Identify which cell holds the provided text, then report its [x, y] central coordinate. 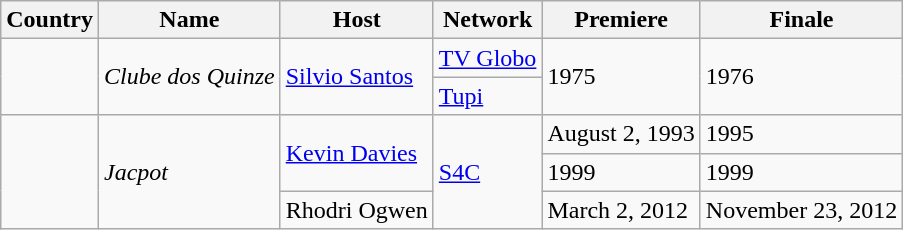
August 2, 1993 [621, 134]
Jacpot [189, 172]
TV Globo [488, 58]
Tupi [488, 96]
Premiere [621, 20]
Name [189, 20]
1975 [621, 77]
Silvio Santos [356, 77]
1976 [801, 77]
Clube dos Quinze [189, 77]
S4C [488, 172]
November 23, 2012 [801, 210]
Network [488, 20]
Rhodri Ogwen [356, 210]
Finale [801, 20]
Kevin Davies [356, 153]
1995 [801, 134]
March 2, 2012 [621, 210]
Country [50, 20]
Host [356, 20]
